Detect which cell encompasses the target text, then output its [x, y] center coordinate. 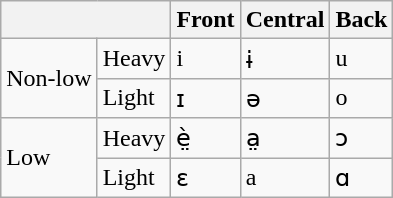
i [206, 59]
Front [206, 20]
è̤ [206, 138]
ɑ [362, 178]
ɛ [206, 178]
a [285, 178]
ə [285, 98]
Low [49, 158]
Central [285, 20]
Back [362, 20]
o [362, 98]
ɔ [362, 138]
a̤ [285, 138]
ɨ [285, 59]
u [362, 59]
ɪ [206, 98]
Non-low [49, 78]
